For the text-containing cell, return its midpoint in (X, Y) coordinate format. 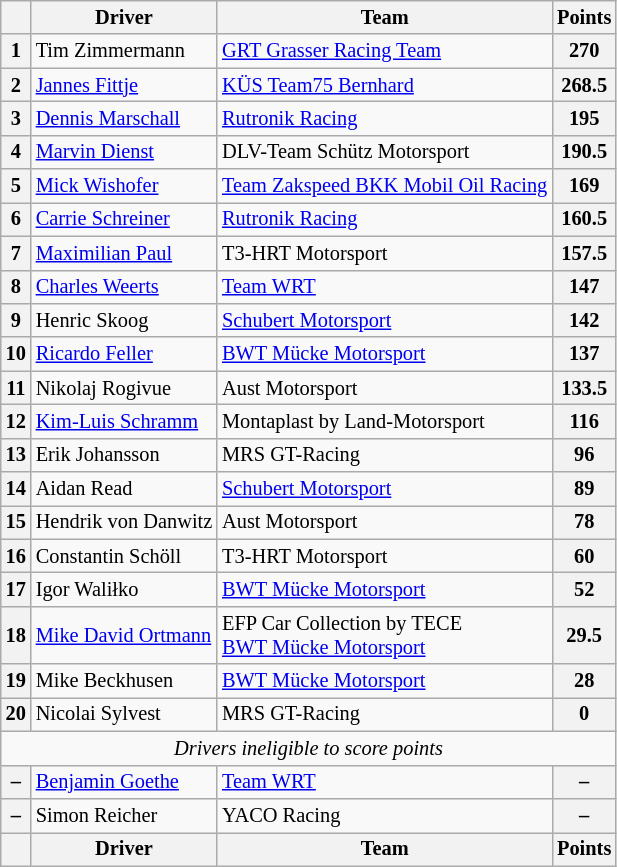
Kim-Luis Schramm (124, 421)
6 (16, 219)
89 (584, 489)
Henric Skoog (124, 320)
Mike Beckhusen (124, 681)
YACO Racing (384, 815)
Charles Weerts (124, 287)
28 (584, 681)
10 (16, 354)
7 (16, 253)
195 (584, 118)
20 (16, 714)
2 (16, 85)
Maximilian Paul (124, 253)
19 (16, 681)
9 (16, 320)
157.5 (584, 253)
Igor Waliłko (124, 589)
78 (584, 522)
EFP Car Collection by TECE BWT Mücke Motorsport (384, 635)
142 (584, 320)
160.5 (584, 219)
13 (16, 455)
52 (584, 589)
16 (16, 556)
14 (16, 489)
Carrie Schreiner (124, 219)
8 (16, 287)
DLV-Team Schütz Motorsport (384, 152)
12 (16, 421)
15 (16, 522)
268.5 (584, 85)
Hendrik von Danwitz (124, 522)
Mike David Ortmann (124, 635)
3 (16, 118)
1 (16, 51)
Mick Wishofer (124, 186)
Ricardo Feller (124, 354)
Tim Zimmermann (124, 51)
Montaplast by Land-Motorsport (384, 421)
Erik Johansson (124, 455)
60 (584, 556)
116 (584, 421)
Nikolaj Rogivue (124, 388)
5 (16, 186)
Benjamin Goethe (124, 782)
Aidan Read (124, 489)
Marvin Dienst (124, 152)
Team Zakspeed BKK Mobil Oil Racing (384, 186)
190.5 (584, 152)
Constantin Schöll (124, 556)
GRT Grasser Racing Team (384, 51)
0 (584, 714)
Dennis Marschall (124, 118)
17 (16, 589)
169 (584, 186)
11 (16, 388)
270 (584, 51)
147 (584, 287)
29.5 (584, 635)
Jannes Fittje (124, 85)
133.5 (584, 388)
18 (16, 635)
Nicolai Sylvest (124, 714)
96 (584, 455)
KÜS Team75 Bernhard (384, 85)
4 (16, 152)
Drivers ineligible to score points (308, 748)
137 (584, 354)
Simon Reicher (124, 815)
